Scan for the cell matching the given text and deliver its (X, Y) coordinate at center. 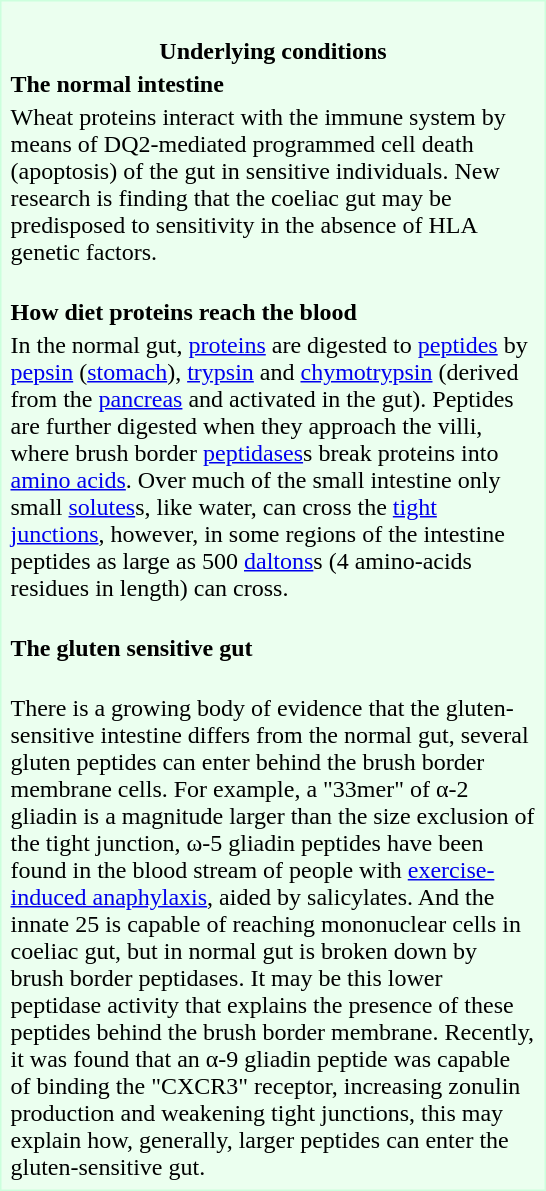
How diet proteins reach the blood (273, 312)
The gluten sensitive gut (273, 648)
Underlying conditions (273, 51)
The normal intestine (273, 84)
